Scan for the cell matching the given text and deliver its (x, y) coordinate at center. 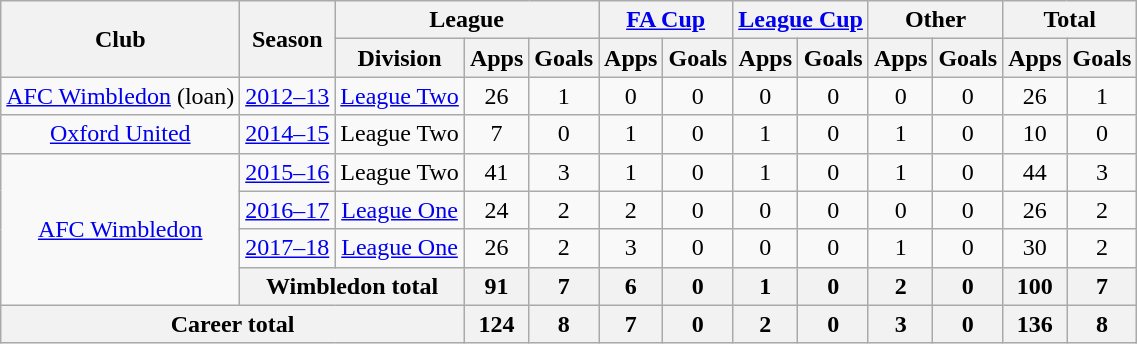
AFC Wimbledon (loan) (120, 96)
Club (120, 39)
Total (1070, 20)
AFC Wimbledon (120, 229)
2017–18 (288, 248)
2016–17 (288, 210)
FA Cup (666, 20)
League Cup (801, 20)
2012–13 (288, 96)
Other (935, 20)
Oxford United (120, 134)
100 (1035, 286)
Season (288, 39)
30 (1035, 248)
Career total (233, 324)
10 (1035, 134)
136 (1035, 324)
41 (496, 172)
24 (496, 210)
Wimbledon total (352, 286)
2014–15 (288, 134)
6 (631, 286)
91 (496, 286)
2015–16 (288, 172)
124 (496, 324)
League (467, 20)
44 (1035, 172)
Division (400, 58)
